Provide the [X, Y] coordinate of the cell's center where the given text is located.  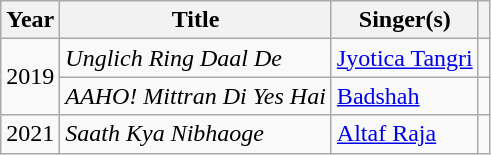
Saath Kya Nibhaoge [196, 134]
Altaf Raja [404, 134]
Jyotica Tangri [404, 58]
Singer(s) [404, 20]
2019 [30, 77]
Badshah [404, 96]
Year [30, 20]
2021 [30, 134]
Unglich Ring Daal De [196, 58]
Title [196, 20]
AAHO! Mittran Di Yes Hai [196, 96]
